Identify which cell holds the provided text, then report its (X, Y) central coordinate. 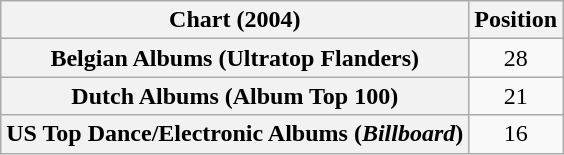
Belgian Albums (Ultratop Flanders) (235, 58)
21 (516, 96)
Chart (2004) (235, 20)
US Top Dance/Electronic Albums (Billboard) (235, 134)
28 (516, 58)
16 (516, 134)
Dutch Albums (Album Top 100) (235, 96)
Position (516, 20)
